Provide the (X, Y) coordinate of the cell's center where the given text is located.  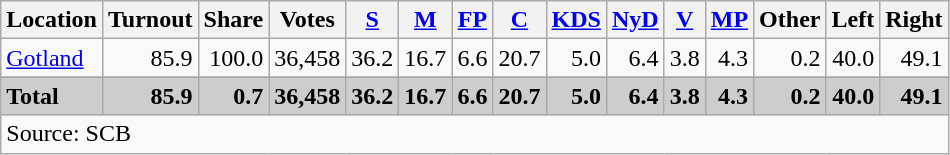
0.7 (234, 96)
100.0 (234, 58)
Right (914, 20)
KDS (576, 20)
MP (729, 20)
M (426, 20)
Left (853, 20)
Source: SCB (474, 134)
Share (234, 20)
V (684, 20)
Gotland (52, 58)
S (372, 20)
Other (790, 20)
C (520, 20)
Location (52, 20)
FP (472, 20)
Total (52, 96)
Votes (308, 20)
Turnout (150, 20)
NyD (635, 20)
